For the text-containing cell, return its midpoint in (x, y) coordinate format. 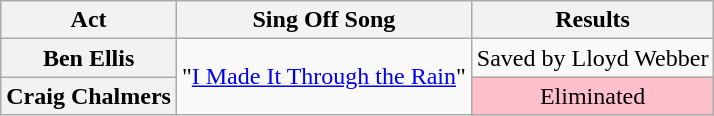
Saved by Lloyd Webber (592, 58)
Results (592, 20)
Craig Chalmers (89, 96)
Sing Off Song (324, 20)
"I Made It Through the Rain" (324, 77)
Ben Ellis (89, 58)
Act (89, 20)
Eliminated (592, 96)
